Locate the cell with the specified text and output its [x, y] center coordinate. 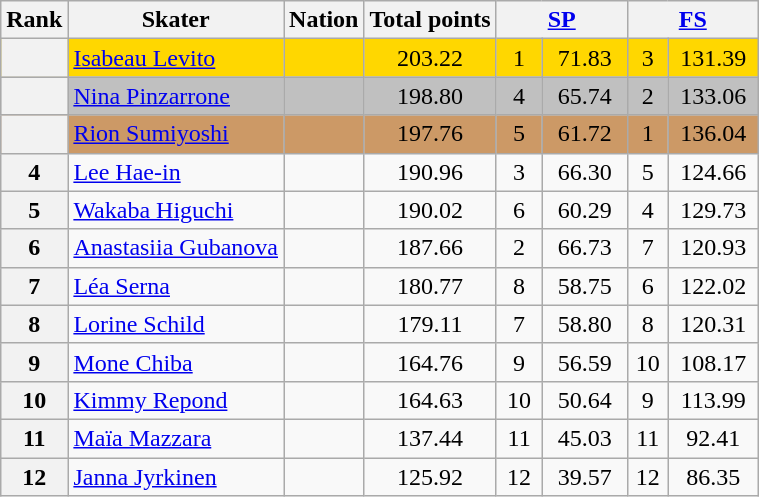
120.93 [713, 248]
39.57 [584, 477]
Lorine Schild [176, 324]
Maïa Mazzara [176, 438]
50.64 [584, 400]
Rank [34, 20]
180.77 [430, 286]
125.92 [430, 477]
108.17 [713, 362]
Lee Hae-in [176, 172]
120.31 [713, 324]
122.02 [713, 286]
60.29 [584, 210]
113.99 [713, 400]
66.73 [584, 248]
71.83 [584, 58]
187.66 [430, 248]
61.72 [584, 134]
198.80 [430, 96]
124.66 [713, 172]
Skater [176, 20]
164.63 [430, 400]
45.03 [584, 438]
131.39 [713, 58]
Léa Serna [176, 286]
Anastasiia Gubanova [176, 248]
137.44 [430, 438]
86.35 [713, 477]
Wakaba Higuchi [176, 210]
58.80 [584, 324]
Total points [430, 20]
133.06 [713, 96]
SP [562, 20]
164.76 [430, 362]
Kimmy Repond [176, 400]
Mone Chiba [176, 362]
92.41 [713, 438]
190.96 [430, 172]
66.30 [584, 172]
FS [692, 20]
129.73 [713, 210]
Isabeau Levito [176, 58]
Janna Jyrkinen [176, 477]
136.04 [713, 134]
197.76 [430, 134]
Nation [324, 20]
203.22 [430, 58]
58.75 [584, 286]
Nina Pinzarrone [176, 96]
Rion Sumiyoshi [176, 134]
65.74 [584, 96]
190.02 [430, 210]
56.59 [584, 362]
179.11 [430, 324]
